Detect which cell encompasses the target text, then output its (X, Y) center coordinate. 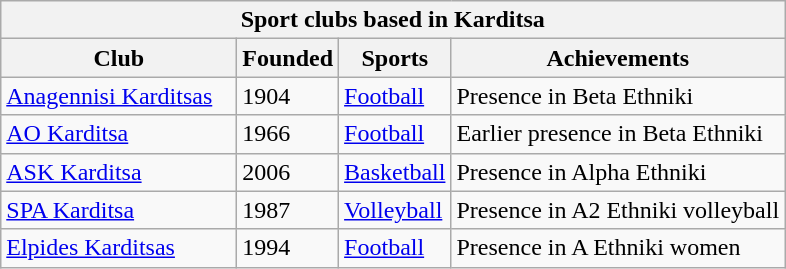
2006 (288, 172)
SPA Karditsa (119, 210)
Sport clubs based in Karditsa (393, 20)
1994 (288, 248)
Elpides Karditsas (119, 248)
1904 (288, 96)
Founded (288, 58)
Basketball (395, 172)
Sports (395, 58)
1966 (288, 134)
Club (119, 58)
Achievements (618, 58)
Presence in Beta Ethniki (618, 96)
Presence in Alpha Ethniki (618, 172)
Earlier presence in Beta Ethniki (618, 134)
Volleyball (395, 210)
1987 (288, 210)
AO Karditsa (119, 134)
Anagennisi Karditsas (119, 96)
Presence in A2 Ethniki volleyball (618, 210)
ASK Karditsa (119, 172)
Presence in A Ethniki women (618, 248)
